Scan for the cell matching the given text and deliver its [X, Y] coordinate at center. 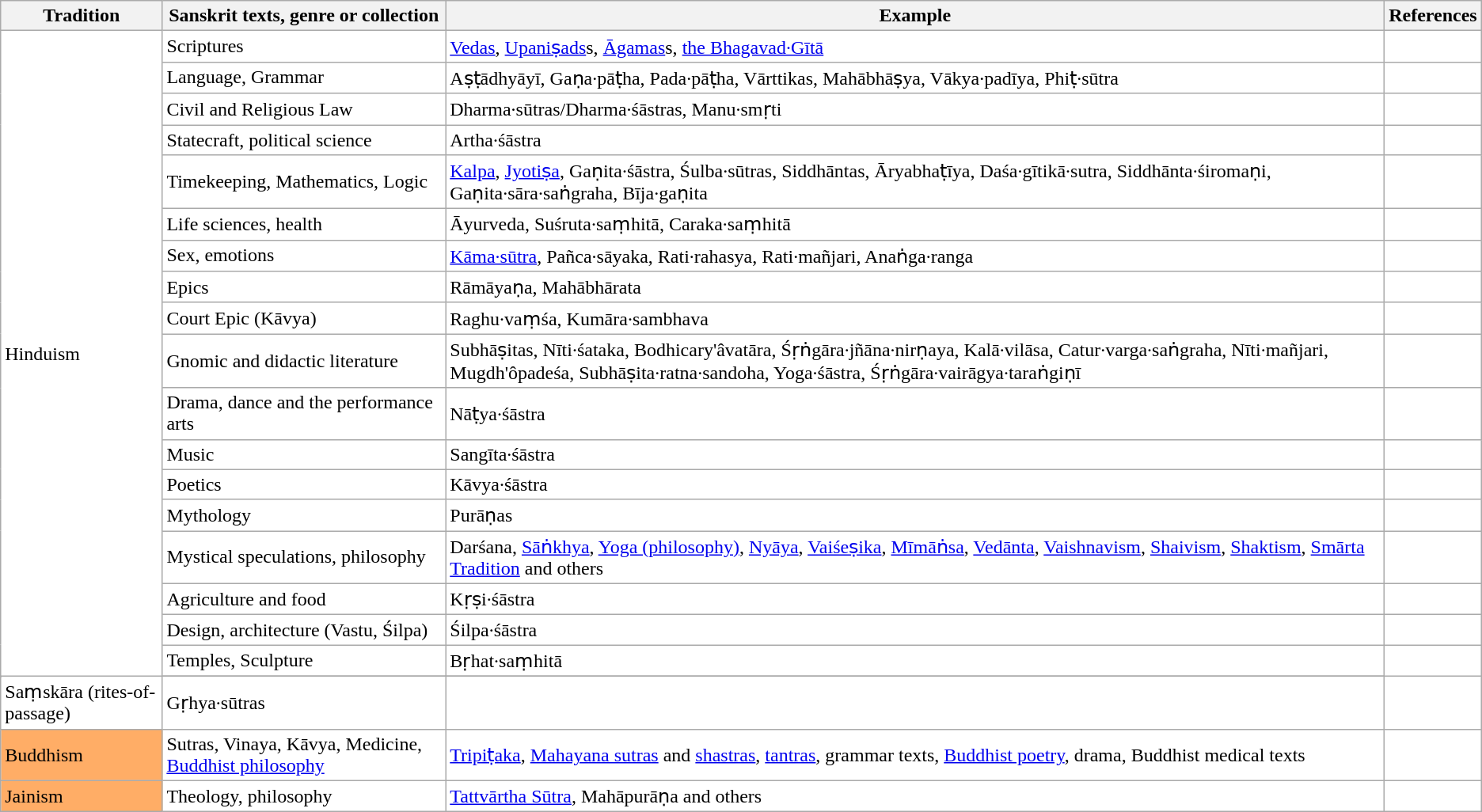
Sex, emotions [304, 256]
Darśana, Sāṅkhya, Yoga (philosophy), Nyāya, Vaiśeṣika, Mīmāṅsa, Vedānta, Vaishnavism, Shaivism, Shaktism, Smārta Tradition and others [915, 557]
References [1433, 16]
Mystical speculations, philosophy [304, 557]
Purāṇas [915, 515]
Aṣṭādhyāyī, Gaṇa·pāṭha, Pada·pāṭha, Vārttikas, Mahābhāṣya, Vākya·padīya, Phiṭ·sūtra [915, 78]
Epics [304, 287]
Artha·śāstra [915, 140]
Temples, Sculpture [304, 661]
Agriculture and food [304, 599]
Drama, dance and the performance arts [304, 413]
Language, Grammar [304, 78]
Gnomic and didactic literature [304, 361]
Example [915, 16]
Scriptures [304, 47]
Mythology [304, 515]
Court Epic (Kāvya) [304, 318]
Buddhism [82, 755]
Tradition [82, 16]
Jainism [82, 796]
Kāma·sūtra, Pañca·sāyaka, Rati·rahasya, Rati·mañjari, Anaṅga·ranga [915, 256]
Tripiṭaka, Mahayana sutras and shastras, tantras, grammar texts, Buddhist poetry, drama, Buddhist medical texts [915, 755]
Kalpa, Jyotiṣa, Gaṇita·śāstra, Śulba·sūtras, Siddhāntas, Āryabhaṭīya, Daśa·gītikā·sutra, Siddhānta·śiromaṇi, Gaṇita·sāra·saṅgraha, Bīja·gaṇita [915, 182]
Tattvārtha Sūtra, Mahāpurāṇa and others [915, 796]
Bṛhat·saṃhitā [915, 661]
Saṃskāra (rites-of-passage) [82, 703]
Āyurveda, Suśruta·saṃhitā, Caraka·saṃhitā [915, 225]
Statecraft, political science [304, 140]
Poetics [304, 484]
Nāṭya·śāstra [915, 413]
Hinduism [82, 354]
Kṛṣi·śāstra [915, 599]
Timekeeping, Mathematics, Logic [304, 182]
Sutras, Vinaya, Kāvya, Medicine, Buddhist philosophy [304, 755]
Gṛhya·sūtras [304, 703]
Kāvya·śāstra [915, 484]
Design, architecture (Vastu, Śilpa) [304, 630]
Śilpa·śāstra [915, 630]
Music [304, 454]
Theology, philosophy [304, 796]
Civil and Religious Law [304, 109]
Rāmāyaṇa, Mahābhārata [915, 287]
Sangīta·śāstra [915, 454]
Raghu·vaṃśa, Kumāra·sambhava [915, 318]
Vedas, Upaniṣadss, Āgamass, the Bhagavad·Gītā [915, 47]
Dharma·sūtras/Dharma·śāstras, Manu·smṛti [915, 109]
Sanskrit texts, genre or collection [304, 16]
Life sciences, health [304, 225]
